Identify which cell holds the provided text, then report its (x, y) central coordinate. 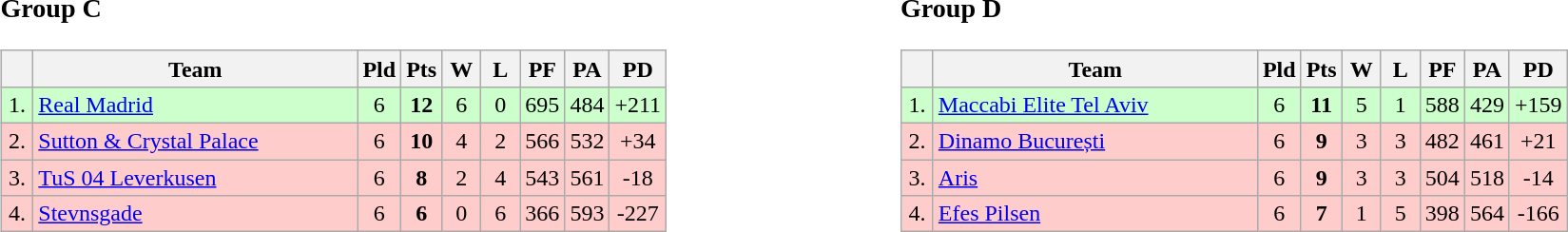
Efes Pilsen (1095, 214)
+21 (1539, 142)
12 (422, 105)
484 (588, 105)
-18 (638, 178)
429 (1487, 105)
543 (542, 178)
8 (422, 178)
593 (588, 214)
532 (588, 142)
564 (1487, 214)
Real Madrid (196, 105)
461 (1487, 142)
Aris (1095, 178)
398 (1442, 214)
518 (1487, 178)
Maccabi Elite Tel Aviv (1095, 105)
-14 (1539, 178)
+159 (1539, 105)
11 (1322, 105)
588 (1442, 105)
366 (542, 214)
TuS 04 Leverkusen (196, 178)
7 (1322, 214)
482 (1442, 142)
-227 (638, 214)
566 (542, 142)
+34 (638, 142)
695 (542, 105)
10 (422, 142)
Sutton & Crystal Palace (196, 142)
-166 (1539, 214)
504 (1442, 178)
+211 (638, 105)
Stevnsgade (196, 214)
Dinamo București (1095, 142)
561 (588, 178)
